Find where the given text appears and provide that cell's center as [x, y] coordinate. 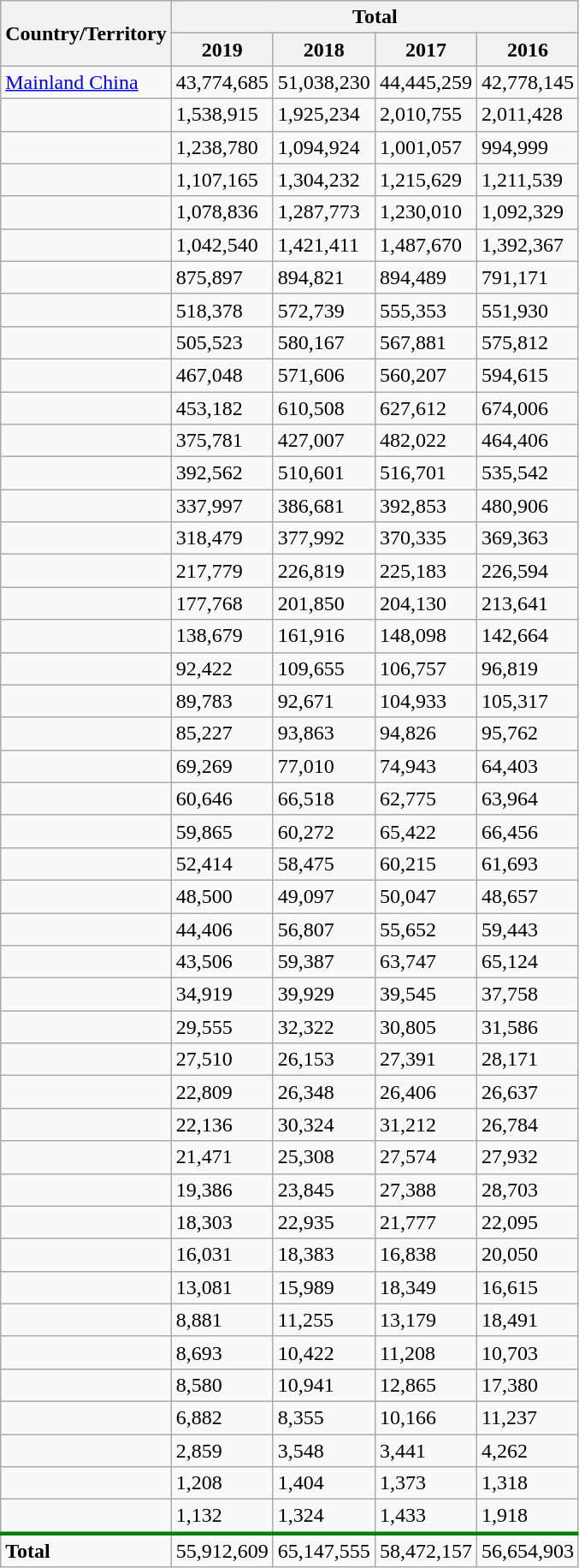
94,826 [426, 734]
27,510 [222, 1060]
66,518 [323, 799]
11,208 [426, 1352]
1,318 [527, 1483]
18,349 [426, 1287]
453,182 [222, 408]
994,999 [527, 147]
1,230,010 [426, 212]
106,757 [426, 668]
516,701 [426, 473]
1,001,057 [426, 147]
77,010 [323, 766]
58,475 [323, 864]
37,758 [527, 995]
370,335 [426, 538]
1,918 [527, 1517]
8,355 [323, 1417]
1,324 [323, 1517]
56,807 [323, 929]
392,853 [426, 506]
1,392,367 [527, 245]
27,932 [527, 1157]
1,092,329 [527, 212]
39,545 [426, 995]
42,778,145 [527, 82]
74,943 [426, 766]
464,406 [527, 441]
28,171 [527, 1060]
13,179 [426, 1320]
22,095 [527, 1222]
31,212 [426, 1125]
30,324 [323, 1125]
1,078,836 [222, 212]
1,304,232 [323, 180]
89,783 [222, 701]
17,380 [527, 1385]
1,211,539 [527, 180]
27,388 [426, 1190]
2,010,755 [426, 115]
50,047 [426, 896]
427,007 [323, 441]
1,042,540 [222, 245]
55,912,609 [222, 1550]
34,919 [222, 995]
92,671 [323, 701]
10,422 [323, 1352]
6,882 [222, 1417]
148,098 [426, 636]
217,779 [222, 571]
2,859 [222, 1451]
572,739 [323, 310]
26,348 [323, 1092]
55,652 [426, 929]
318,479 [222, 538]
32,322 [323, 1027]
59,443 [527, 929]
375,781 [222, 441]
21,777 [426, 1222]
26,406 [426, 1092]
386,681 [323, 506]
1,433 [426, 1517]
11,237 [527, 1417]
22,136 [222, 1125]
19,386 [222, 1190]
369,363 [527, 538]
4,262 [527, 1451]
138,679 [222, 636]
1,287,773 [323, 212]
3,441 [426, 1451]
674,006 [527, 408]
894,821 [323, 277]
377,992 [323, 538]
161,916 [323, 636]
791,171 [527, 277]
22,935 [323, 1222]
105,317 [527, 701]
1,487,670 [426, 245]
27,391 [426, 1060]
1,373 [426, 1483]
594,615 [527, 375]
92,422 [222, 668]
555,353 [426, 310]
3,548 [323, 1451]
482,022 [426, 441]
62,775 [426, 799]
392,562 [222, 473]
142,664 [527, 636]
60,272 [323, 831]
52,414 [222, 864]
27,574 [426, 1157]
480,906 [527, 506]
1,925,234 [323, 115]
2,011,428 [527, 115]
65,422 [426, 831]
535,542 [527, 473]
226,594 [527, 571]
44,406 [222, 929]
51,038,230 [323, 82]
31,586 [527, 1027]
10,166 [426, 1417]
2019 [222, 50]
1,094,924 [323, 147]
96,819 [527, 668]
30,805 [426, 1027]
25,308 [323, 1157]
575,812 [527, 342]
12,865 [426, 1385]
226,819 [323, 571]
11,255 [323, 1320]
580,167 [323, 342]
1,421,411 [323, 245]
1,208 [222, 1483]
56,654,903 [527, 1550]
59,865 [222, 831]
467,048 [222, 375]
58,472,157 [426, 1550]
571,606 [323, 375]
65,124 [527, 962]
28,703 [527, 1190]
2016 [527, 50]
627,612 [426, 408]
23,845 [323, 1190]
610,508 [323, 408]
22,809 [222, 1092]
104,933 [426, 701]
1,132 [222, 1517]
65,147,555 [323, 1550]
518,378 [222, 310]
26,637 [527, 1092]
61,693 [527, 864]
63,964 [527, 799]
201,850 [323, 603]
59,387 [323, 962]
225,183 [426, 571]
48,500 [222, 896]
8,580 [222, 1385]
16,615 [527, 1287]
18,491 [527, 1320]
93,863 [323, 734]
213,641 [527, 603]
43,774,685 [222, 82]
60,646 [222, 799]
1,404 [323, 1483]
109,655 [323, 668]
85,227 [222, 734]
204,130 [426, 603]
1,238,780 [222, 147]
337,997 [222, 506]
43,506 [222, 962]
60,215 [426, 864]
44,445,259 [426, 82]
560,207 [426, 375]
894,489 [426, 277]
Mainland China [86, 82]
15,989 [323, 1287]
49,097 [323, 896]
16,838 [426, 1255]
48,657 [527, 896]
10,941 [323, 1385]
551,930 [527, 310]
1,215,629 [426, 180]
505,523 [222, 342]
8,693 [222, 1352]
1,538,915 [222, 115]
18,303 [222, 1222]
510,601 [323, 473]
177,768 [222, 603]
63,747 [426, 962]
875,897 [222, 277]
13,081 [222, 1287]
21,471 [222, 1157]
26,784 [527, 1125]
2018 [323, 50]
Country/Territory [86, 33]
95,762 [527, 734]
8,881 [222, 1320]
10,703 [527, 1352]
1,107,165 [222, 180]
26,153 [323, 1060]
69,269 [222, 766]
18,383 [323, 1255]
66,456 [527, 831]
567,881 [426, 342]
20,050 [527, 1255]
39,929 [323, 995]
64,403 [527, 766]
29,555 [222, 1027]
2017 [426, 50]
16,031 [222, 1255]
